Identify which cell holds the provided text, then report its [X, Y] central coordinate. 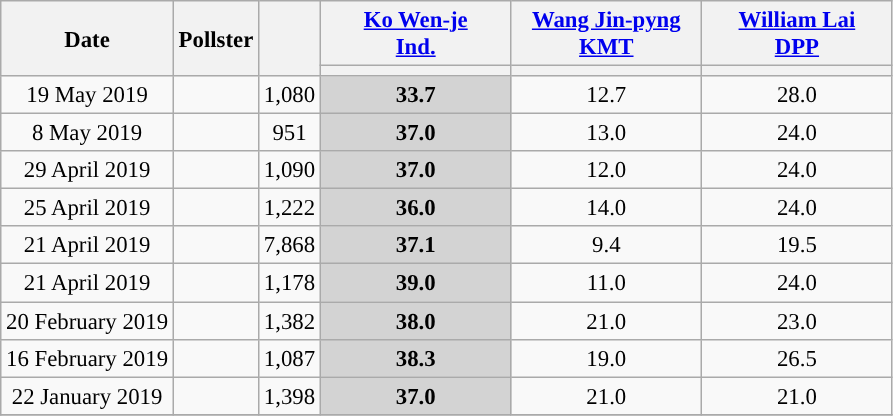
19.5 [798, 245]
Pollster [216, 38]
Date [88, 38]
951 [290, 133]
14.0 [606, 208]
1,178 [290, 283]
1,087 [290, 358]
23.0 [798, 321]
8 May 2019 [88, 133]
16 February 2019 [88, 358]
William LaiDPP [798, 34]
11.0 [606, 283]
12.0 [606, 170]
19.0 [606, 358]
9.4 [606, 245]
1,090 [290, 170]
22 January 2019 [88, 396]
38.3 [416, 358]
1,080 [290, 95]
Wang Jin-pyngKMT [606, 34]
25 April 2019 [88, 208]
1,398 [290, 396]
39.0 [416, 283]
29 April 2019 [88, 170]
Ko Wen-jeInd. [416, 34]
20 February 2019 [88, 321]
13.0 [606, 133]
1,222 [290, 208]
36.0 [416, 208]
33.7 [416, 95]
7,868 [290, 245]
26.5 [798, 358]
37.1 [416, 245]
1,382 [290, 321]
12.7 [606, 95]
19 May 2019 [88, 95]
28.0 [798, 95]
38.0 [416, 321]
